Output the (x, y) coordinate of the center of the cell containing the given text.  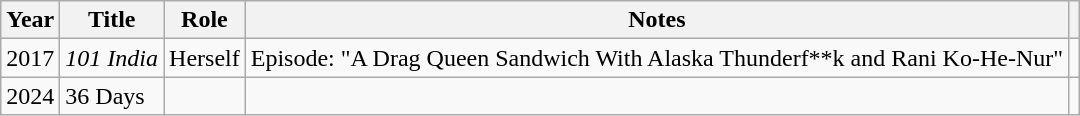
2017 (30, 58)
Herself (205, 58)
Title (112, 20)
Notes (656, 20)
Episode: "A Drag Queen Sandwich With Alaska Thunderf**k and Rani Ko-He-Nur" (656, 58)
101 India (112, 58)
36 Days (112, 96)
Role (205, 20)
Year (30, 20)
2024 (30, 96)
